Extract the [X, Y] coordinate from the center of the cell holding the provided text.  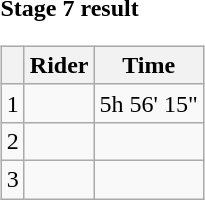
5h 56' 15" [148, 103]
1 [12, 103]
2 [12, 141]
3 [12, 179]
Rider [59, 65]
Time [148, 65]
